Find where the given text appears and provide that cell's center as [x, y] coordinate. 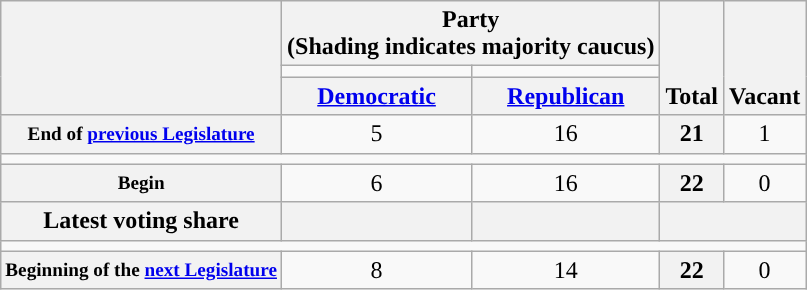
21 [692, 134]
8 [377, 270]
5 [377, 134]
14 [566, 270]
Beginning of the next Legislature [142, 270]
1 [764, 134]
6 [377, 183]
Vacant [764, 58]
Democratic [377, 96]
Republican [566, 96]
Total [692, 58]
Latest voting share [142, 221]
Begin [142, 183]
Party (Shading indicates majority caucus) [471, 34]
End of previous Legislature [142, 134]
